Search for the cell housing the specified text and yield its (X, Y) center coordinate. 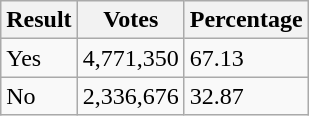
Yes (39, 58)
2,336,676 (130, 96)
67.13 (246, 58)
Result (39, 20)
32.87 (246, 96)
4,771,350 (130, 58)
No (39, 96)
Percentage (246, 20)
Votes (130, 20)
